Extract the (x, y) coordinate from the center of the cell holding the provided text.  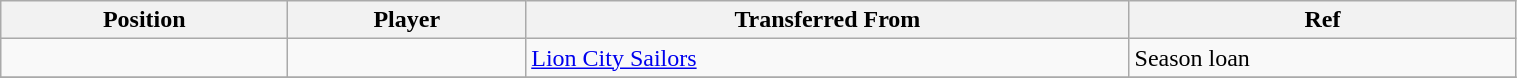
Transferred From (828, 20)
Season loan (1322, 58)
Position (144, 20)
Player (407, 20)
Ref (1322, 20)
Lion City Sailors (828, 58)
